Find where the given text appears and provide that cell's center as (x, y) coordinate. 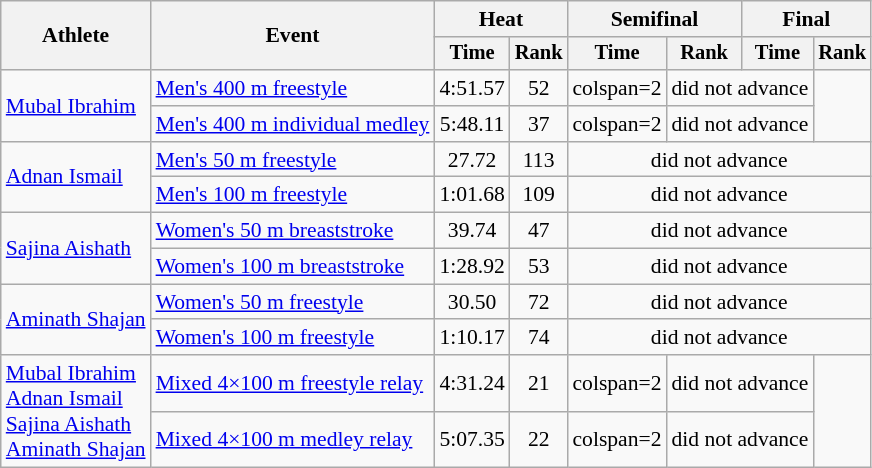
21 (539, 383)
Final (806, 19)
47 (539, 231)
113 (539, 160)
Heat (500, 19)
72 (539, 302)
Athlete (76, 36)
Men's 400 m freestyle (293, 88)
37 (539, 124)
5:48.11 (472, 124)
Semifinal (654, 19)
Mubal IbrahimAdnan IsmailSajina AishathAminath Shajan (76, 411)
74 (539, 338)
Mixed 4×100 m freestyle relay (293, 383)
39.74 (472, 231)
4:31.24 (472, 383)
Men's 50 m freestyle (293, 160)
Men's 400 m individual medley (293, 124)
22 (539, 440)
Women's 50 m breaststroke (293, 231)
5:07.35 (472, 440)
Men's 100 m freestyle (293, 195)
1:28.92 (472, 267)
Women's 50 m freestyle (293, 302)
Women's 100 m freestyle (293, 338)
27.72 (472, 160)
Aminath Shajan (76, 320)
1:01.68 (472, 195)
4:51.57 (472, 88)
52 (539, 88)
Adnan Ismail (76, 178)
Mixed 4×100 m medley relay (293, 440)
53 (539, 267)
109 (539, 195)
Event (293, 36)
1:10.17 (472, 338)
Sajina Aishath (76, 248)
Mubal Ibrahim (76, 106)
30.50 (472, 302)
Women's 100 m breaststroke (293, 267)
